Capture the cell that displays the provided text and extract its [X, Y] central coordinate. 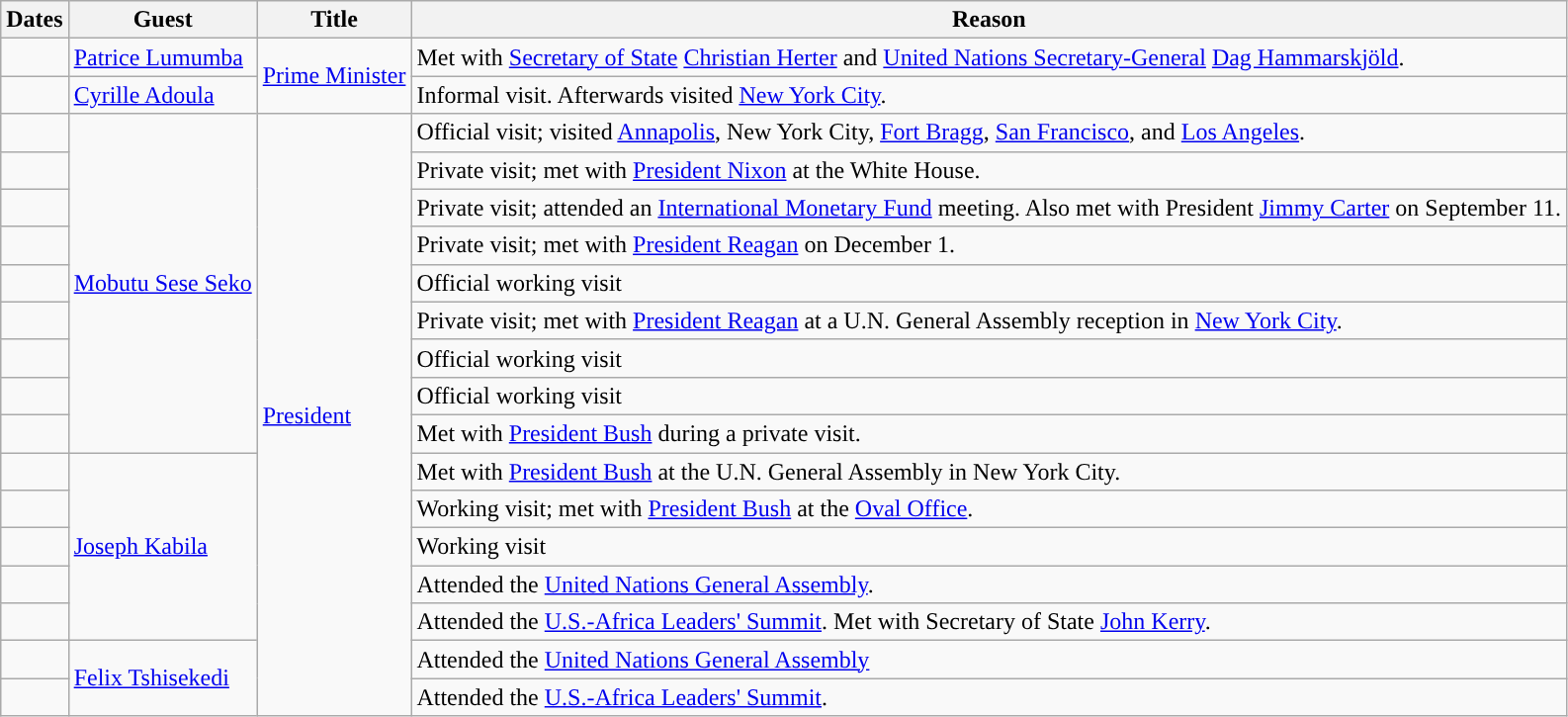
Met with President Bush at the U.N. General Assembly in New York City. [989, 472]
Mobutu Sese Seko [162, 283]
Cyrille Adoula [162, 95]
Guest [162, 20]
Attended the U.S.-Africa Leaders' Summit. Met with Secretary of State John Kerry. [989, 622]
Working visit [989, 547]
President [334, 415]
Attended the U.S.-Africa Leaders' Summit. [989, 697]
Working visit; met with President Bush at the Oval Office. [989, 509]
Private visit; met with President Reagan on December 1. [989, 245]
Informal visit. Afterwards visited New York City. [989, 95]
Attended the United Nations General Assembly. [989, 584]
Attended the United Nations General Assembly [989, 660]
Met with Secretary of State Christian Herter and United Nations Secretary-General Dag Hammarskjöld. [989, 57]
Felix Tshisekedi [162, 678]
Reason [989, 20]
Private visit; met with President Nixon at the White House. [989, 170]
Met with President Bush during a private visit. [989, 433]
Dates [35, 20]
Private visit; attended an International Monetary Fund meeting. Also met with President Jimmy Carter on September 11. [989, 208]
Joseph Kabila [162, 547]
Private visit; met with President Reagan at a U.N. General Assembly reception in New York City. [989, 320]
Title [334, 20]
Prime Minister [334, 76]
Official visit; visited Annapolis, New York City, Fort Bragg, San Francisco, and Los Angeles. [989, 133]
Patrice Lumumba [162, 57]
